Return the (x, y) coordinate for the center point of the cell that contains the specified text.  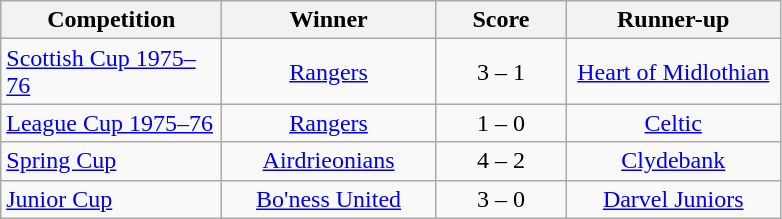
3 – 0 (500, 199)
3 – 1 (500, 72)
1 – 0 (500, 123)
Heart of Midlothian (673, 72)
Runner-up (673, 20)
Score (500, 20)
Spring Cup (112, 161)
League Cup 1975–76 (112, 123)
Airdrieonians (329, 161)
Winner (329, 20)
Competition (112, 20)
4 – 2 (500, 161)
Clydebank (673, 161)
Bo'ness United (329, 199)
Celtic (673, 123)
Junior Cup (112, 199)
Darvel Juniors (673, 199)
Scottish Cup 1975–76 (112, 72)
